Extract the [X, Y] coordinate from the center of the cell holding the provided text.  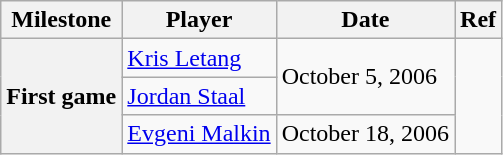
Milestone [62, 20]
October 18, 2006 [365, 134]
Player [199, 20]
Kris Letang [199, 58]
Evgeni Malkin [199, 134]
Ref [478, 20]
October 5, 2006 [365, 77]
Date [365, 20]
Jordan Staal [199, 96]
First game [62, 96]
